Capture the cell that displays the provided text and extract its (X, Y) central coordinate. 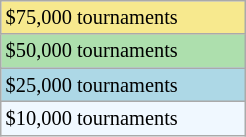
$25,000 tournaments (124, 85)
$10,000 tournaments (124, 118)
$75,000 tournaments (124, 17)
$50,000 tournaments (124, 51)
